Capture the cell that displays the provided text and extract its (X, Y) central coordinate. 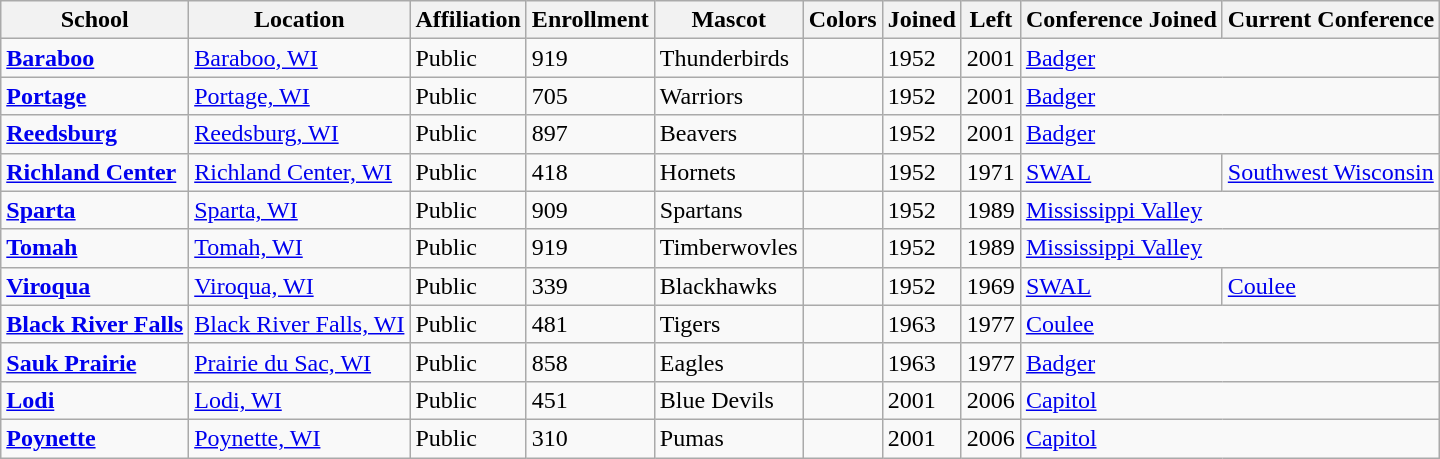
Baraboo (95, 58)
Mascot (728, 20)
Joined (922, 20)
Beavers (728, 134)
Tigers (728, 324)
Viroqua (95, 286)
Warriors (728, 96)
Colors (842, 20)
Enrollment (590, 20)
Black River Falls (95, 324)
Richland Center, WI (300, 172)
Black River Falls, WI (300, 324)
Sparta, WI (300, 210)
Affiliation (468, 20)
Tomah (95, 248)
Lodi (95, 400)
Portage, WI (300, 96)
339 (590, 286)
Sauk Prairie (95, 362)
Viroqua, WI (300, 286)
481 (590, 324)
705 (590, 96)
Portage (95, 96)
451 (590, 400)
Southwest Wisconsin (1330, 172)
1969 (990, 286)
Conference Joined (1121, 20)
Blue Devils (728, 400)
Poynette (95, 438)
Richland Center (95, 172)
897 (590, 134)
Pumas (728, 438)
School (95, 20)
Timberwovles (728, 248)
418 (590, 172)
Reedsburg, WI (300, 134)
Thunderbirds (728, 58)
Eagles (728, 362)
Tomah, WI (300, 248)
1971 (990, 172)
909 (590, 210)
310 (590, 438)
Reedsburg (95, 134)
Current Conference (1330, 20)
Lodi, WI (300, 400)
Hornets (728, 172)
Location (300, 20)
Baraboo, WI (300, 58)
Spartans (728, 210)
Poynette, WI (300, 438)
Sparta (95, 210)
Blackhawks (728, 286)
858 (590, 362)
Prairie du Sac, WI (300, 362)
Left (990, 20)
